Return the [X, Y] coordinate for the center point of the cell that contains the specified text.  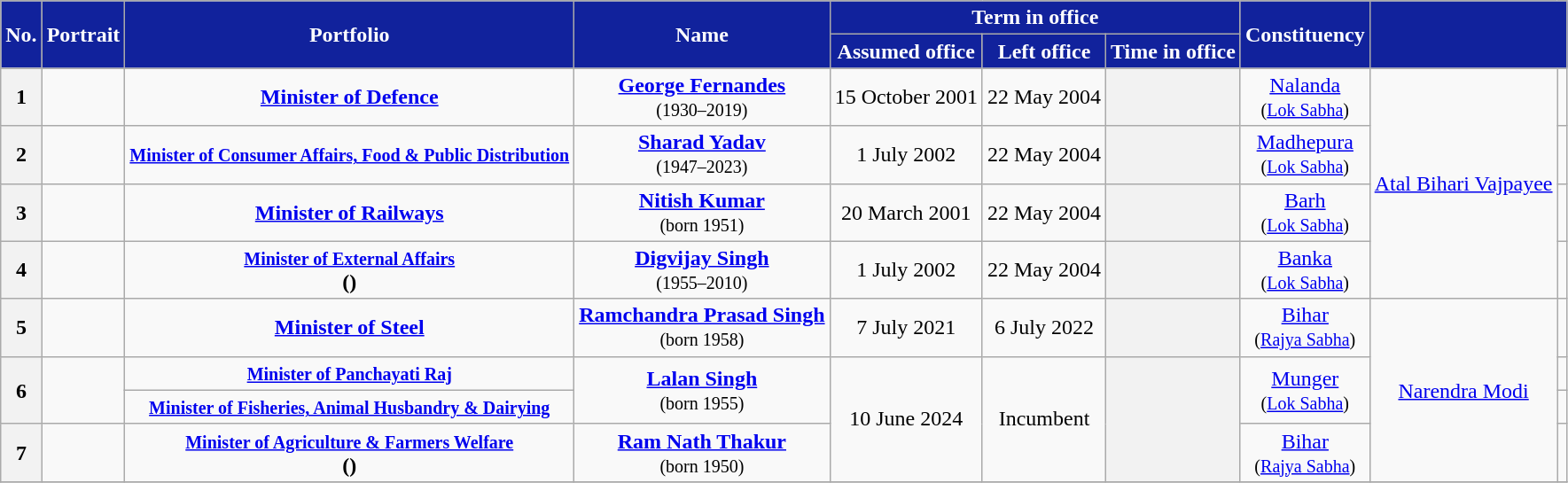
6 [21, 390]
Minister of Railways [349, 213]
Ram Nath Thakur(born 1950) [702, 452]
Digvijay Singh(1955–2010) [702, 269]
Narendra Modi [1463, 390]
1 [21, 97]
Portfolio [349, 35]
20 March 2001 [906, 213]
Minister of Panchayati Raj [349, 373]
Constituency [1305, 35]
Barh(Lok Sabha) [1305, 213]
Portrait [83, 35]
7 July 2021 [906, 328]
Minister of Consumer Affairs, Food & Public Distribution [349, 154]
Lalan Singh(born 1955) [702, 390]
Ramchandra Prasad Singh(born 1958) [702, 328]
Madhepura(Lok Sabha) [1305, 154]
5 [21, 328]
Atal Bihari Vajpayee [1463, 183]
3 [21, 213]
4 [21, 269]
Name [702, 35]
Term in office [1035, 18]
15 October 2001 [906, 97]
Minister of Defence [349, 97]
Nalanda(Lok Sabha) [1305, 97]
Minister of Steel [349, 328]
Minister of External Affairs() [349, 269]
2 [21, 154]
Nitish Kumar(born 1951) [702, 213]
Minister of Fisheries, Animal Husbandry & Dairying [349, 407]
Time in office [1174, 51]
Minister of Agriculture & Farmers Welfare() [349, 452]
Sharad Yadav(1947–2023) [702, 154]
Left office [1044, 51]
Munger(Lok Sabha) [1305, 390]
Banka(Lok Sabha) [1305, 269]
10 June 2024 [906, 418]
7 [21, 452]
Assumed office [906, 51]
6 July 2022 [1044, 328]
George Fernandes(1930–2019) [702, 97]
No. [21, 35]
Incumbent [1044, 418]
